Capture the cell that displays the provided text and extract its (X, Y) central coordinate. 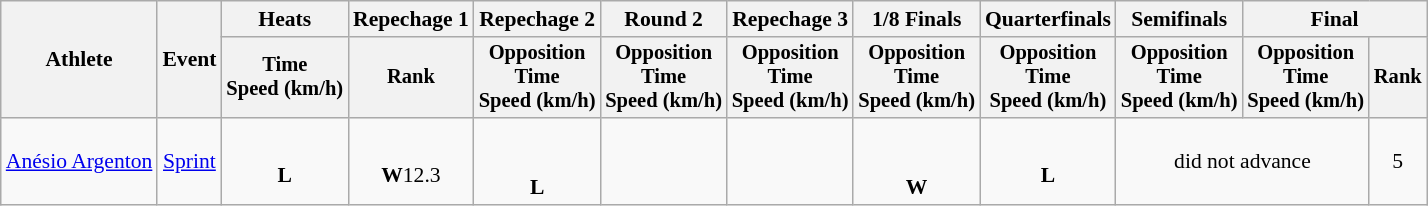
Heats (284, 19)
Sprint (189, 162)
Event (189, 60)
Round 2 (664, 19)
Repechage 3 (790, 19)
Repechage 1 (411, 19)
5 (1398, 162)
Semifinals (1180, 19)
1/8 Finals (916, 19)
W12.3 (411, 162)
Final (1334, 19)
Quarterfinals (1048, 19)
TimeSpeed (km/h) (284, 78)
W (916, 162)
Athlete (80, 60)
did not advance (1242, 162)
Repechage 2 (538, 19)
Anésio Argenton (80, 162)
